For the text-containing cell, return its midpoint in (X, Y) coordinate format. 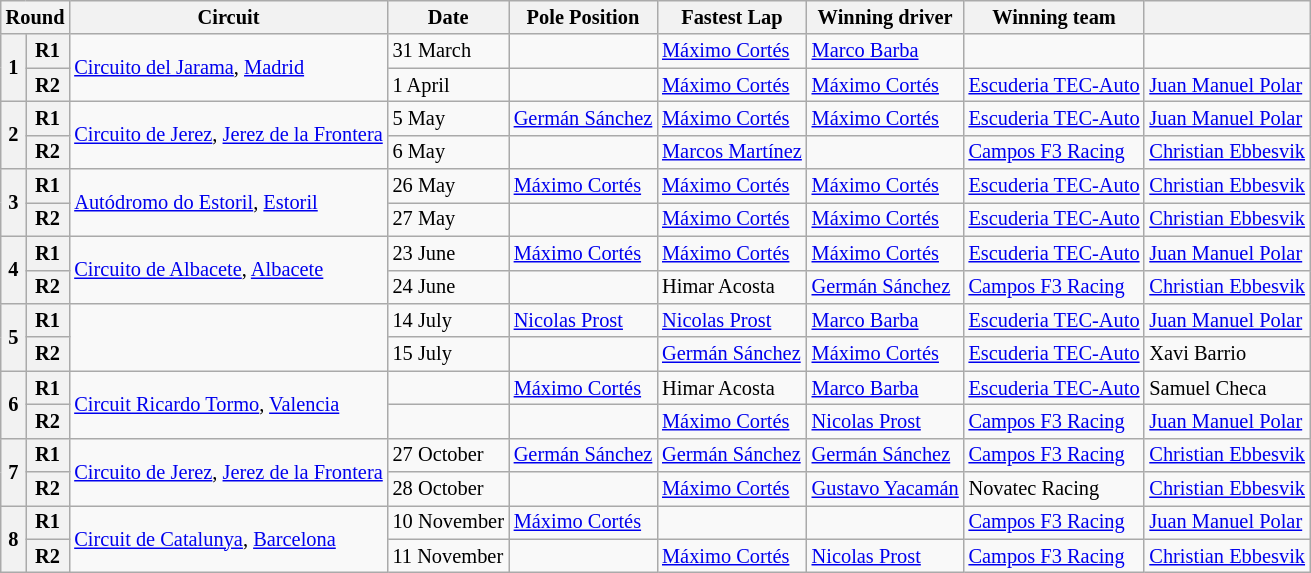
Winning driver (886, 17)
Xavi Barrio (1226, 354)
1 April (448, 85)
Novatec Racing (1054, 489)
Circuito de Albacete, Albacete (228, 270)
31 March (448, 51)
Date (448, 17)
28 October (448, 489)
3 (14, 202)
Gustavo Yacamán (886, 489)
4 (14, 270)
27 May (448, 219)
6 May (448, 152)
Circuit de Catalunya, Barcelona (228, 538)
Circuito del Jarama, Madrid (228, 68)
26 May (448, 186)
23 June (448, 253)
24 June (448, 287)
Winning team (1054, 17)
27 October (448, 455)
Fastest Lap (732, 17)
Circuit (228, 17)
11 November (448, 556)
10 November (448, 522)
7 (14, 472)
Marcos Martínez (732, 152)
15 July (448, 354)
Samuel Checa (1226, 388)
5 (14, 336)
Round (36, 17)
2 (14, 134)
6 (14, 404)
8 (14, 538)
Pole Position (583, 17)
5 May (448, 118)
1 (14, 68)
14 July (448, 320)
Autódromo do Estoril, Estoril (228, 202)
Circuit Ricardo Tormo, Valencia (228, 404)
